Output the (x, y) coordinate of the center of the cell containing the given text.  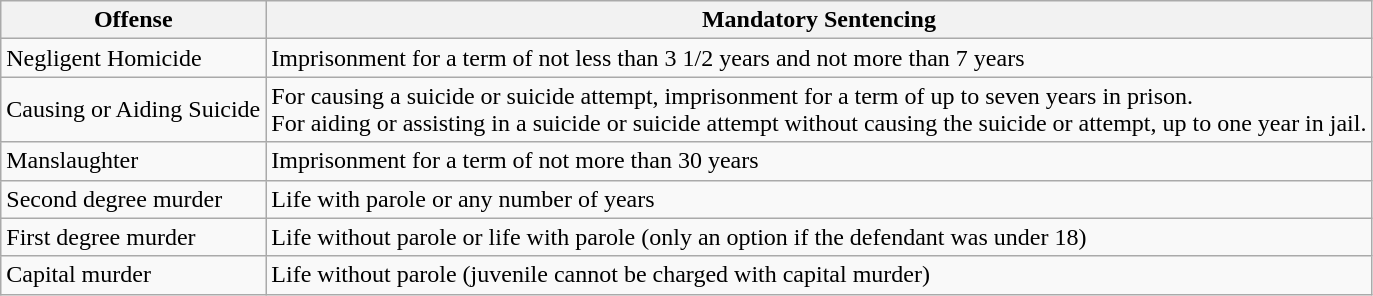
Negligent Homicide (134, 58)
Imprisonment for a term of not less than 3 1/2 years and not more than 7 years (819, 58)
Capital murder (134, 275)
Second degree murder (134, 199)
Life with parole or any number of years (819, 199)
Causing or Aiding Suicide (134, 110)
Life without parole (juvenile cannot be charged with capital murder) (819, 275)
Offense (134, 20)
Mandatory Sentencing (819, 20)
Imprisonment for a term of not more than 30 years (819, 161)
Manslaughter (134, 161)
First degree murder (134, 237)
Life without parole or life with parole (only an option if the defendant was under 18) (819, 237)
